Scan for the cell matching the given text and deliver its [x, y] coordinate at center. 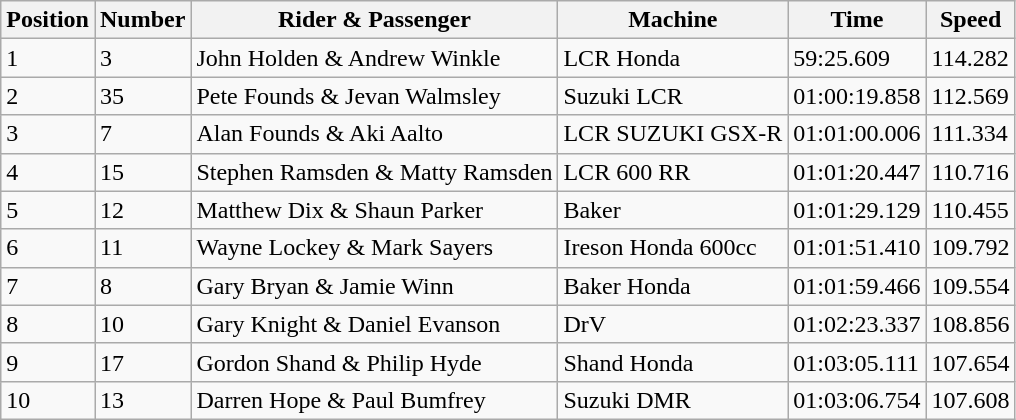
DrV [673, 324]
Baker Honda [673, 286]
01:01:20.447 [857, 172]
LCR Honda [673, 58]
01:03:05.111 [857, 362]
110.716 [970, 172]
Baker [673, 210]
LCR SUZUKI GSX-R [673, 134]
59:25.609 [857, 58]
LCR 600 RR [673, 172]
108.856 [970, 324]
4 [48, 172]
109.554 [970, 286]
109.792 [970, 248]
01:01:59.466 [857, 286]
Number [142, 20]
Speed [970, 20]
01:00:19.858 [857, 96]
2 [48, 96]
01:01:29.129 [857, 210]
12 [142, 210]
Matthew Dix & Shaun Parker [374, 210]
Time [857, 20]
Ireson Honda 600cc [673, 248]
01:03:06.754 [857, 400]
Shand Honda [673, 362]
Stephen Ramsden & Matty Ramsden [374, 172]
11 [142, 248]
Position [48, 20]
01:01:00.006 [857, 134]
9 [48, 362]
Rider & Passenger [374, 20]
Gary Bryan & Jamie Winn [374, 286]
107.654 [970, 362]
John Holden & Andrew Winkle [374, 58]
Pete Founds & Jevan Walmsley [374, 96]
Alan Founds & Aki Aalto [374, 134]
114.282 [970, 58]
Wayne Lockey & Mark Sayers [374, 248]
6 [48, 248]
01:02:23.337 [857, 324]
107.608 [970, 400]
110.455 [970, 210]
1 [48, 58]
111.334 [970, 134]
13 [142, 400]
Suzuki DMR [673, 400]
Gordon Shand & Philip Hyde [374, 362]
Darren Hope & Paul Bumfrey [374, 400]
Gary Knight & Daniel Evanson [374, 324]
Suzuki LCR [673, 96]
15 [142, 172]
01:01:51.410 [857, 248]
17 [142, 362]
5 [48, 210]
35 [142, 96]
Machine [673, 20]
112.569 [970, 96]
